Output the (x, y) coordinate of the center of the cell containing the given text.  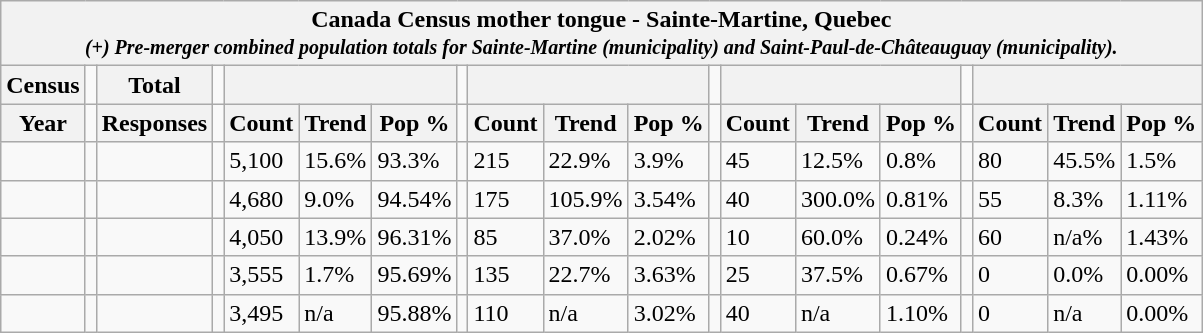
0.8% (920, 161)
37.0% (586, 237)
37.5% (838, 275)
3,555 (262, 275)
94.54% (414, 199)
80 (1010, 161)
175 (506, 199)
Census (43, 85)
1.43% (1162, 237)
9.0% (336, 199)
95.88% (414, 313)
4,680 (262, 199)
0.67% (920, 275)
2.02% (668, 237)
45.5% (1084, 161)
95.69% (414, 275)
4,050 (262, 237)
1.10% (920, 313)
Total (154, 85)
Responses (154, 123)
1.11% (1162, 199)
n/a% (1084, 237)
105.9% (586, 199)
1.5% (1162, 161)
45 (758, 161)
96.31% (414, 237)
110 (506, 313)
10 (758, 237)
Year (43, 123)
0.24% (920, 237)
15.6% (336, 161)
22.9% (586, 161)
8.3% (1084, 199)
25 (758, 275)
60 (1010, 237)
215 (506, 161)
22.7% (586, 275)
3.63% (668, 275)
85 (506, 237)
93.3% (414, 161)
55 (1010, 199)
0.0% (1084, 275)
3.02% (668, 313)
3.9% (668, 161)
3,495 (262, 313)
60.0% (838, 237)
3.54% (668, 199)
13.9% (336, 237)
1.7% (336, 275)
135 (506, 275)
300.0% (838, 199)
0.81% (920, 199)
5,100 (262, 161)
12.5% (838, 161)
